For the text-containing cell, return its midpoint in (x, y) coordinate format. 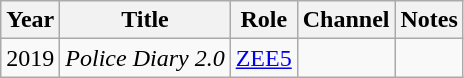
Notes (429, 20)
Police Diary 2.0 (145, 58)
Role (264, 20)
Title (145, 20)
Channel (346, 20)
ZEE5 (264, 58)
Year (30, 20)
2019 (30, 58)
